Find where the given text appears and provide that cell's center as [X, Y] coordinate. 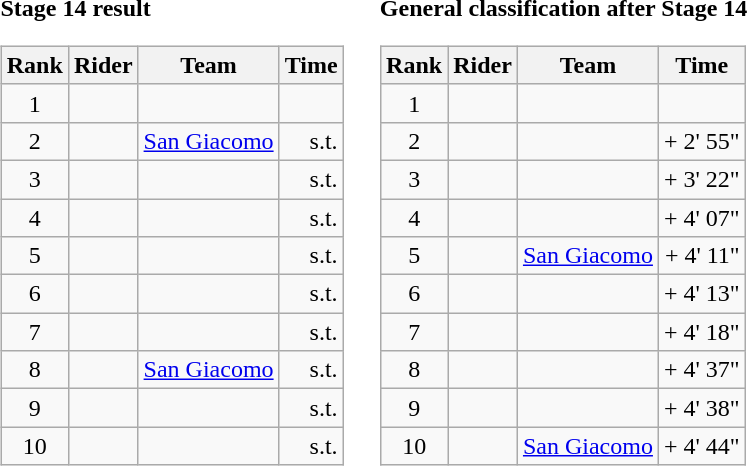
+ 4' 11" [702, 256]
+ 4' 38" [702, 408]
+ 4' 07" [702, 217]
+ 4' 44" [702, 446]
+ 3' 22" [702, 179]
+ 4' 37" [702, 370]
+ 2' 55" [702, 141]
+ 4' 13" [702, 294]
+ 4' 18" [702, 332]
